Find where the given text appears and provide that cell's center as [x, y] coordinate. 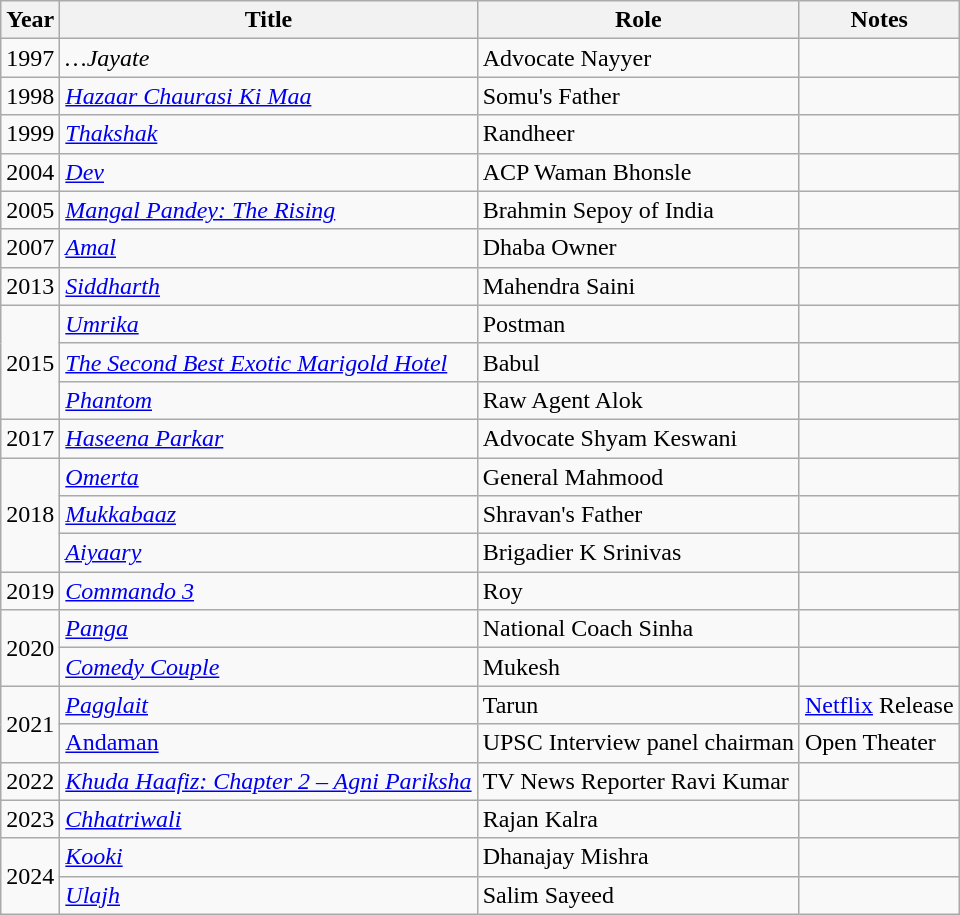
Babul [638, 362]
Omerta [268, 477]
Andaman [268, 743]
Mukesh [638, 667]
Open Theater [879, 743]
Title [268, 20]
1997 [30, 58]
Brahmin Sepoy of India [638, 210]
Chhatriwali [268, 819]
2015 [30, 362]
Randheer [638, 134]
Netflix Release [879, 705]
Thakshak [268, 134]
2007 [30, 248]
2022 [30, 781]
1999 [30, 134]
Ulajh [268, 895]
Role [638, 20]
Siddharth [268, 286]
ACP Waman Bhonsle [638, 172]
Comedy Couple [268, 667]
Mahendra Saini [638, 286]
2020 [30, 648]
2023 [30, 819]
2018 [30, 515]
Dhaba Owner [638, 248]
Aiyaary [268, 553]
2004 [30, 172]
The Second Best Exotic Marigold Hotel [268, 362]
General Mahmood [638, 477]
Umrika [268, 324]
Year [30, 20]
Advocate Nayyer [638, 58]
2024 [30, 876]
2013 [30, 286]
Brigadier K Srinivas [638, 553]
Khuda Haafiz: Chapter 2 – Agni Pariksha [268, 781]
Notes [879, 20]
Haseena Parkar [268, 438]
2019 [30, 591]
Dev [268, 172]
Advocate Shyam Keswani [638, 438]
2021 [30, 724]
Shravan's Father [638, 515]
Pagglait [268, 705]
TV News Reporter Ravi Kumar [638, 781]
Mangal Pandey: The Rising [268, 210]
Roy [638, 591]
Raw Agent Alok [638, 400]
Somu's Father [638, 96]
Rajan Kalra [638, 819]
National Coach Sinha [638, 629]
2005 [30, 210]
Hazaar Chaurasi Ki Maa [268, 96]
Amal [268, 248]
2017 [30, 438]
1998 [30, 96]
Mukkabaaz [268, 515]
Postman [638, 324]
Dhanajay Mishra [638, 857]
Kooki [268, 857]
…Jayate [268, 58]
UPSC Interview panel chairman [638, 743]
Tarun [638, 705]
Phantom [268, 400]
Panga [268, 629]
Salim Sayeed [638, 895]
Commando 3 [268, 591]
